Find where the given text appears and provide that cell's center as [X, Y] coordinate. 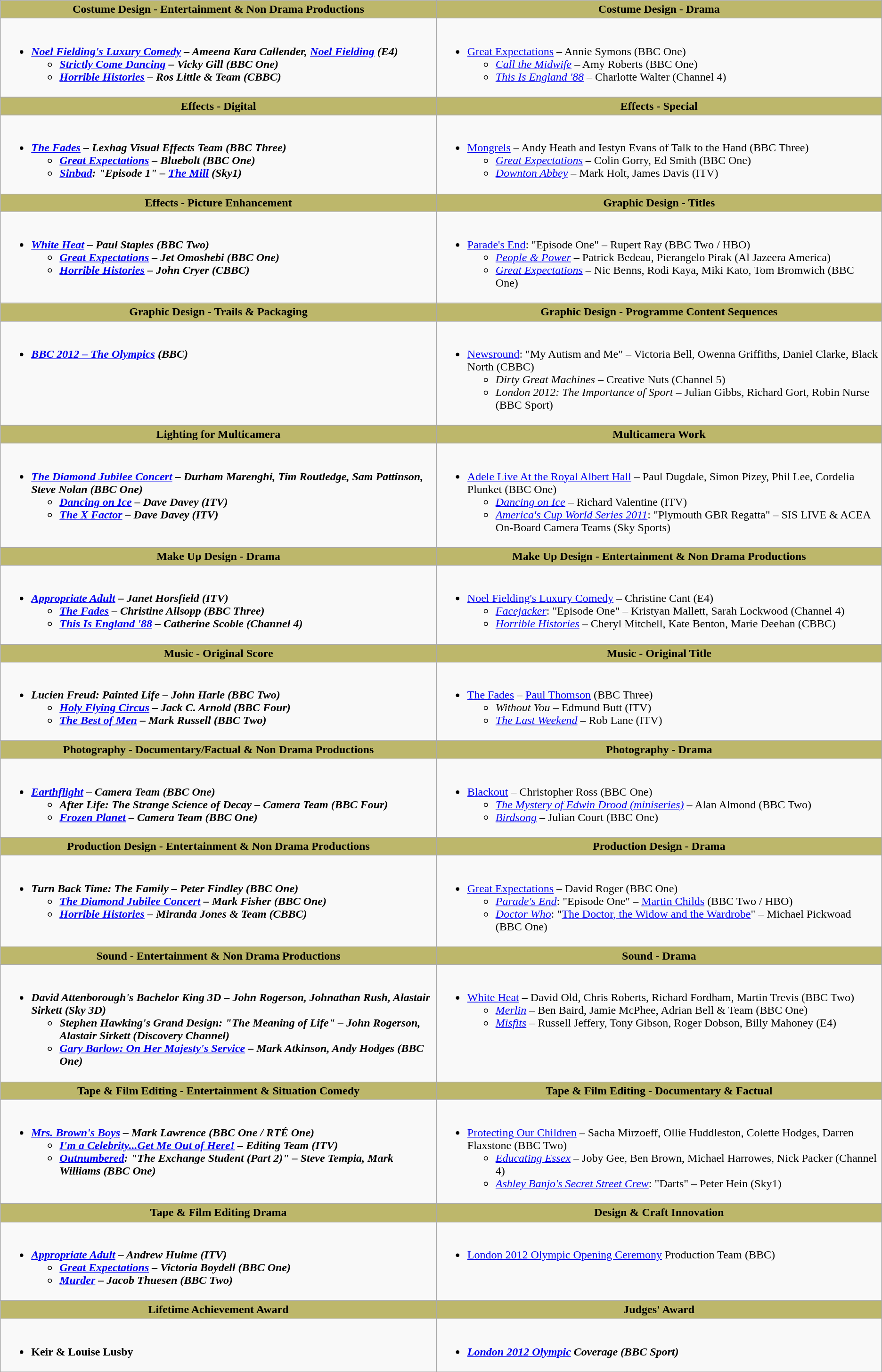
The Fades – Lexhag Visual Effects Team (BBC Three)Great Expectations – Bluebolt (BBC One)Sinbad: "Episode 1" – The Mill (Sky1) [219, 155]
White Heat – Paul Staples (BBC Two)Great Expectations – Jet Omoshebi (BBC One)Horrible Histories – John Cryer (CBBC) [219, 257]
Sound - Drama [659, 956]
Sound - Entertainment & Non Drama Productions [219, 956]
Multicamera Work [659, 434]
Keir & Louise Lusby [219, 1345]
Make Up Design - Entertainment & Non Drama Productions [659, 556]
Earthflight – Camera Team (BBC One)After Life: The Strange Science of Decay – Camera Team (BBC Four)Frozen Planet – Camera Team (BBC One) [219, 798]
Lifetime Achievement Award [219, 1309]
Production Design - Drama [659, 846]
Great Expectations – Annie Symons (BBC One)Call the Midwife – Amy Roberts (BBC One)This Is England '88 – Charlotte Walter (Channel 4) [659, 58]
Graphic Design - Titles [659, 203]
Photography - Documentary/Factual & Non Drama Productions [219, 750]
Effects - Digital [219, 106]
Music - Original Title [659, 653]
Judges' Award [659, 1309]
Graphic Design - Trails & Packaging [219, 312]
Tape & Film Editing - Entertainment & Situation Comedy [219, 1091]
Appropriate Adult – Janet Horsfield (ITV)The Fades – Christine Allsopp (BBC Three)This Is England '88 – Catherine Scoble (Channel 4) [219, 604]
Make Up Design - Drama [219, 556]
Lighting for Multicamera [219, 434]
Effects - Picture Enhancement [219, 203]
Effects - Special [659, 106]
Graphic Design - Programme Content Sequences [659, 312]
Production Design - Entertainment & Non Drama Productions [219, 846]
The Fades – Paul Thomson (BBC Three)Without You – Edmund Butt (ITV)The Last Weekend – Rob Lane (ITV) [659, 701]
Appropriate Adult – Andrew Hulme (ITV)Great Expectations – Victoria Boydell (BBC One)Murder – Jacob Thuesen (BBC Two) [219, 1261]
Blackout – Christopher Ross (BBC One)The Mystery of Edwin Drood (miniseries) – Alan Almond (BBC Two)Birdsong – Julian Court (BBC One) [659, 798]
Design & Craft Innovation [659, 1213]
BBC 2012 – The Olympics (BBC) [219, 373]
Tape & Film Editing - Documentary & Factual [659, 1091]
Tape & Film Editing Drama [219, 1213]
London 2012 Olympic Coverage (BBC Sport) [659, 1345]
Costume Design - Entertainment & Non Drama Productions [219, 9]
London 2012 Olympic Opening Ceremony Production Team (BBC) [659, 1261]
Photography - Drama [659, 750]
Music - Original Score [219, 653]
Lucien Freud: Painted Life – John Harle (BBC Two)Holy Flying Circus – Jack C. Arnold (BBC Four)The Best of Men – Mark Russell (BBC Two) [219, 701]
Costume Design - Drama [659, 9]
